For the text-containing cell, return its midpoint in (x, y) coordinate format. 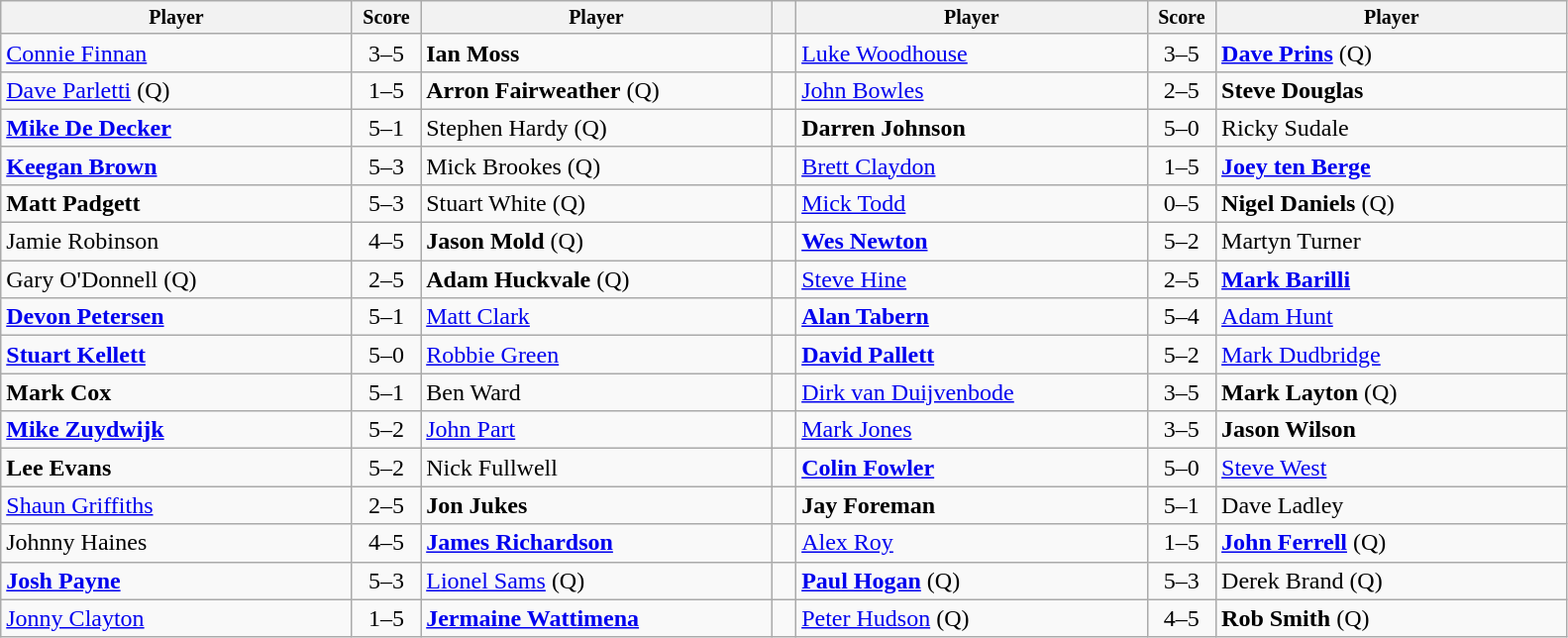
Robbie Green (596, 355)
5–4 (1181, 317)
Luke Woodhouse (972, 53)
Mark Layton (Q) (1392, 392)
Mark Barilli (1392, 279)
Adam Hunt (1392, 317)
Jason Mold (Q) (596, 242)
Johnny Haines (176, 543)
Mark Cox (176, 392)
Mick Brookes (Q) (596, 165)
Jamie Robinson (176, 242)
Wes Newton (972, 242)
Brett Claydon (972, 165)
Nigel Daniels (Q) (1392, 203)
Matt Padgett (176, 203)
Stuart Kellett (176, 355)
Mike De Decker (176, 128)
Keegan Brown (176, 165)
Arron Fairweather (Q) (596, 90)
Mark Jones (972, 430)
Mark Dudbridge (1392, 355)
Ian Moss (596, 53)
Jason Wilson (1392, 430)
David Pallett (972, 355)
Dirk van Duijvenbode (972, 392)
Lionel Sams (Q) (596, 581)
Mike Zuydwijk (176, 430)
Ben Ward (596, 392)
Dave Parletti (Q) (176, 90)
Stuart White (Q) (596, 203)
Shaun Griffiths (176, 505)
Nick Fullwell (596, 468)
Alan Tabern (972, 317)
Jermaine Wattimena (596, 618)
Joey ten Berge (1392, 165)
Jonny Clayton (176, 618)
Derek Brand (Q) (1392, 581)
Alex Roy (972, 543)
Jon Jukes (596, 505)
Mick Todd (972, 203)
Lee Evans (176, 468)
0–5 (1181, 203)
Josh Payne (176, 581)
Connie Finnan (176, 53)
Gary O'Donnell (Q) (176, 279)
Martyn Turner (1392, 242)
Matt Clark (596, 317)
Steve Douglas (1392, 90)
Devon Petersen (176, 317)
Stephen Hardy (Q) (596, 128)
Steve West (1392, 468)
John Bowles (972, 90)
Darren Johnson (972, 128)
John Ferrell (Q) (1392, 543)
Jay Foreman (972, 505)
Paul Hogan (Q) (972, 581)
Adam Huckvale (Q) (596, 279)
Colin Fowler (972, 468)
Rob Smith (Q) (1392, 618)
Dave Prins (Q) (1392, 53)
Steve Hine (972, 279)
John Part (596, 430)
Dave Ladley (1392, 505)
Peter Hudson (Q) (972, 618)
Ricky Sudale (1392, 128)
James Richardson (596, 543)
